Scan for the cell matching the given text and deliver its (x, y) coordinate at center. 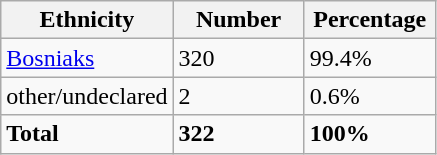
322 (238, 134)
100% (370, 134)
0.6% (370, 96)
Percentage (370, 20)
Ethnicity (87, 20)
Bosniaks (87, 58)
320 (238, 58)
2 (238, 96)
Total (87, 134)
99.4% (370, 58)
other/undeclared (87, 96)
Number (238, 20)
